Search for the cell housing the specified text and yield its (x, y) center coordinate. 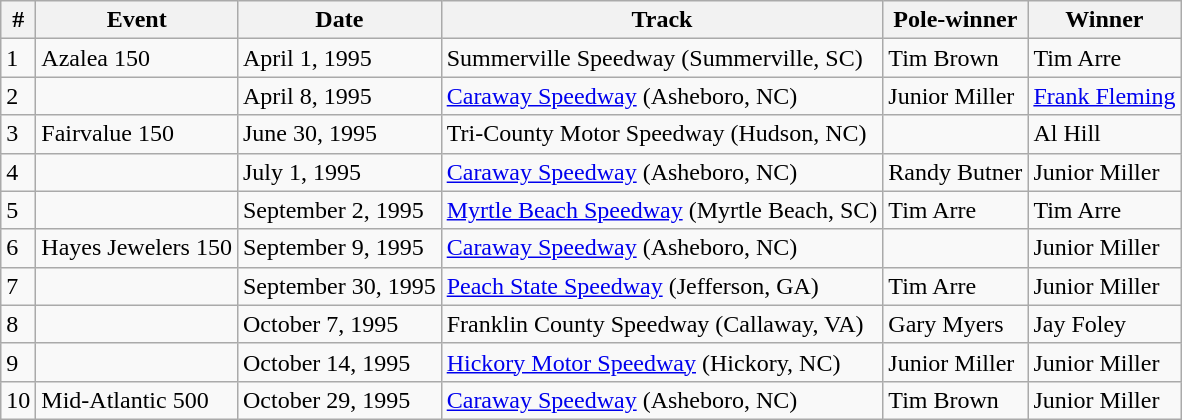
Randy Butner (956, 172)
October 7, 1995 (339, 324)
Date (339, 20)
July 1, 1995 (339, 172)
April 1, 1995 (339, 58)
8 (18, 324)
Pole-winner (956, 20)
Frank Fleming (1104, 96)
Event (137, 20)
Track (662, 20)
5 (18, 210)
3 (18, 134)
Myrtle Beach Speedway (Myrtle Beach, SC) (662, 210)
Jay Foley (1104, 324)
Hayes Jewelers 150 (137, 248)
September 30, 1995 (339, 286)
Peach State Speedway (Jefferson, GA) (662, 286)
Mid-Atlantic 500 (137, 400)
Azalea 150 (137, 58)
Summerville Speedway (Summerville, SC) (662, 58)
September 9, 1995 (339, 248)
6 (18, 248)
October 29, 1995 (339, 400)
7 (18, 286)
Al Hill (1104, 134)
June 30, 1995 (339, 134)
Franklin County Speedway (Callaway, VA) (662, 324)
2 (18, 96)
Tri-County Motor Speedway (Hudson, NC) (662, 134)
Gary Myers (956, 324)
10 (18, 400)
September 2, 1995 (339, 210)
9 (18, 362)
Winner (1104, 20)
Hickory Motor Speedway (Hickory, NC) (662, 362)
April 8, 1995 (339, 96)
# (18, 20)
October 14, 1995 (339, 362)
Fairvalue 150 (137, 134)
4 (18, 172)
1 (18, 58)
